Return (x, y) of the center of cell containing provided text 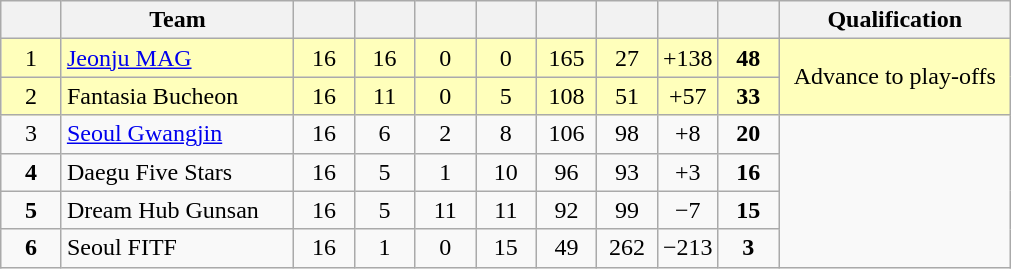
51 (628, 96)
93 (628, 172)
27 (628, 58)
Advance to play-offs (895, 77)
262 (628, 248)
Seoul FITF (177, 248)
Fantasia Bucheon (177, 96)
+8 (688, 134)
108 (566, 96)
8 (506, 134)
165 (566, 58)
4 (32, 172)
10 (506, 172)
20 (748, 134)
Team (177, 20)
92 (566, 210)
+138 (688, 58)
49 (566, 248)
98 (628, 134)
Seoul Gwangjin (177, 134)
99 (628, 210)
−7 (688, 210)
96 (566, 172)
Daegu Five Stars (177, 172)
Qualification (895, 20)
+57 (688, 96)
33 (748, 96)
−213 (688, 248)
Dream Hub Gunsan (177, 210)
48 (748, 58)
106 (566, 134)
+3 (688, 172)
Jeonju MAG (177, 58)
